Output the (X, Y) coordinate of the center of the cell containing the given text.  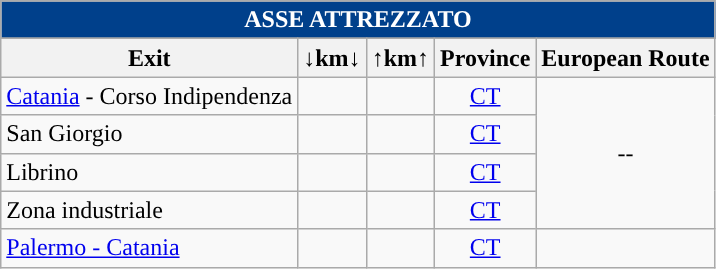
Province (486, 58)
Catania - Corso Indipendenza (150, 96)
↑km↑ (400, 58)
ASSE ATTREZZATO (358, 20)
European Route (626, 58)
-- (626, 153)
Librino (150, 172)
Palermo - Catania (150, 248)
↓km↓ (332, 58)
San Giorgio (150, 134)
Zona industriale (150, 210)
Exit (150, 58)
